Search for the cell housing the specified text and yield its (X, Y) center coordinate. 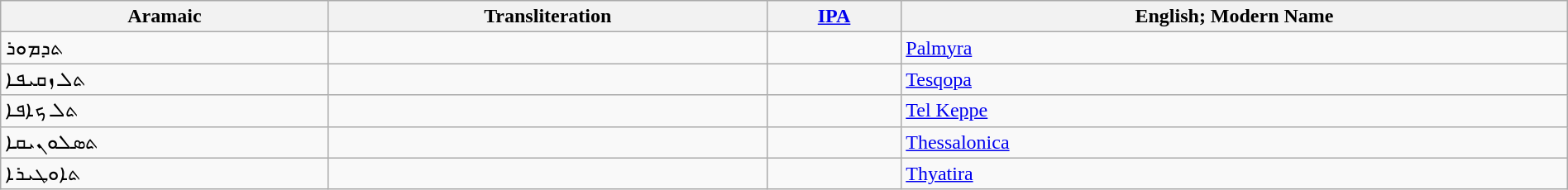
Tesqopa (1234, 79)
ܬܕܡܘܪ (165, 48)
Transliteration (547, 17)
Thyatira (1234, 173)
Tel Keppe (1234, 111)
Aramaic (165, 17)
English; Modern Name (1234, 17)
Palmyra (1234, 48)
ܬܐܘܛܝܪܐ (165, 173)
ܬܠ ܙܩܝܦܐ (165, 79)
ܬܣܠܘܢܝܩܐ (165, 142)
ܬܠ ܟܐܦܐ (165, 111)
Thessalonica (1234, 142)
IPA (834, 17)
